Locate the cell with the specified text and output its (X, Y) center coordinate. 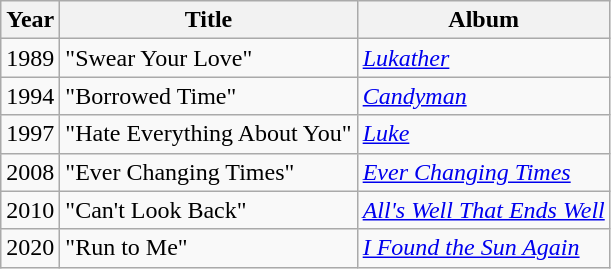
"Hate Everything About You" (208, 134)
1997 (30, 134)
1994 (30, 96)
"Ever Changing Times" (208, 172)
Title (208, 20)
1989 (30, 58)
Candyman (484, 96)
"Can't Look Back" (208, 210)
"Borrowed Time" (208, 96)
"Run to Me" (208, 248)
Year (30, 20)
2020 (30, 248)
2010 (30, 210)
Album (484, 20)
Luke (484, 134)
2008 (30, 172)
"Swear Your Love" (208, 58)
I Found the Sun Again (484, 248)
All's Well That Ends Well (484, 210)
Ever Changing Times (484, 172)
Lukather (484, 58)
